Return the (x, y) coordinate for the center point of the cell that contains the specified text.  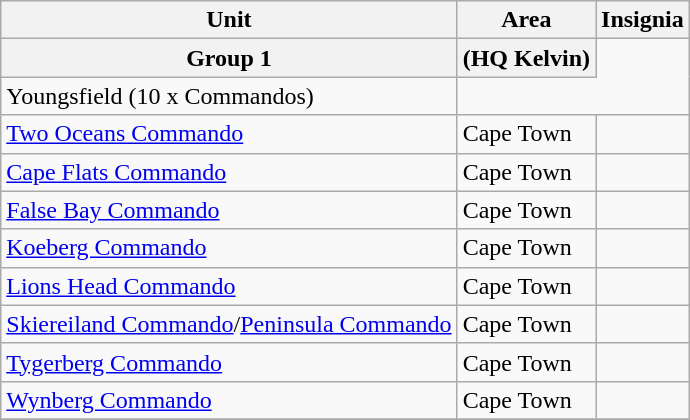
False Bay Commando (229, 210)
Lions Head Commando (229, 286)
Group 1 (229, 58)
Insignia (643, 20)
Cape Flats Commando (229, 172)
Two Oceans Commando (229, 134)
Youngsfield (10 x Commandos) (229, 96)
Area (526, 20)
(HQ Kelvin) (526, 58)
Koeberg Commando (229, 248)
Wynberg Commando (229, 400)
Unit (229, 20)
Tygerberg Commando (229, 362)
Skiereiland Commando/Peninsula Commando (229, 324)
